From the cell containing the given text, extract its center point as (X, Y) coordinate. 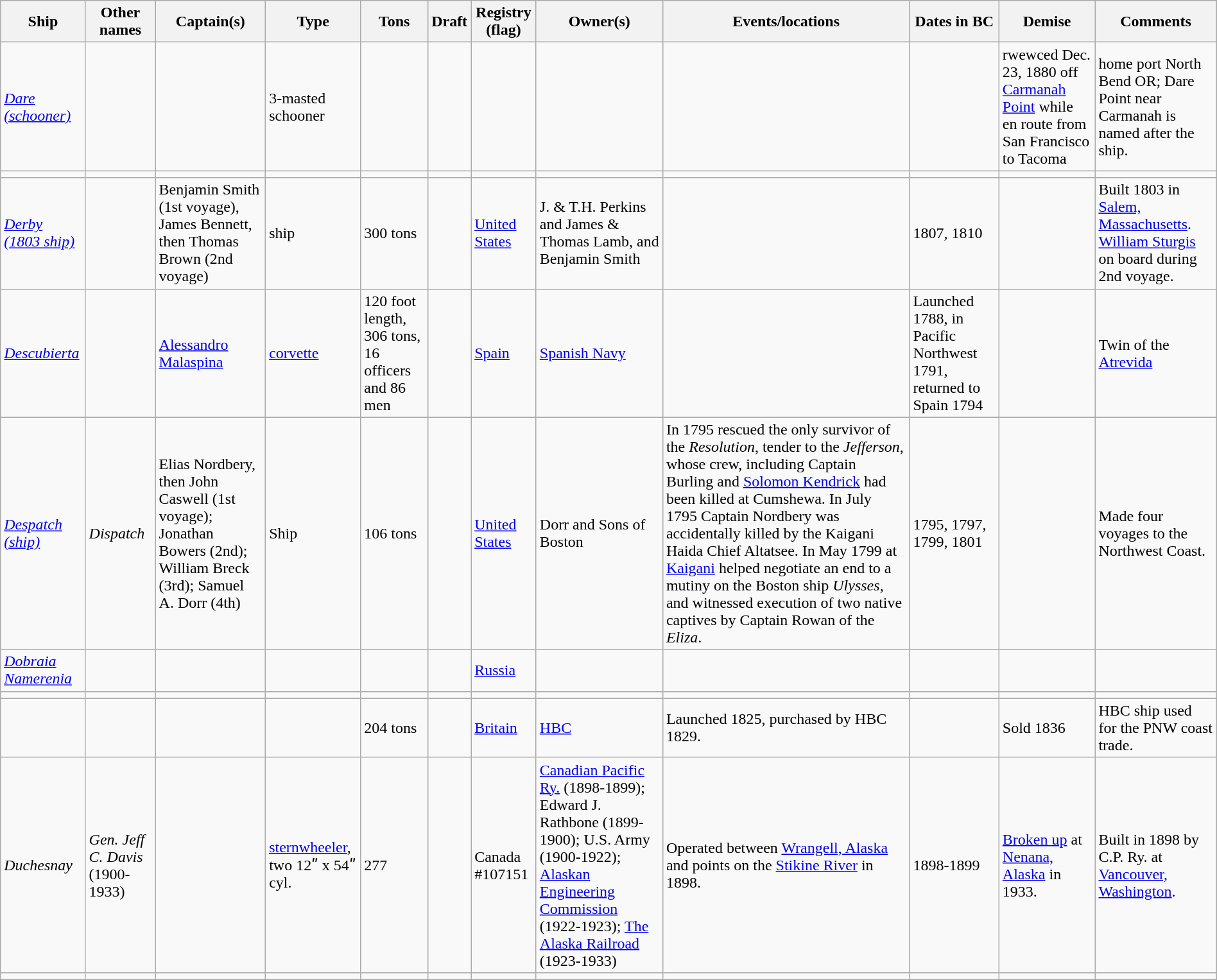
120 foot length, 306 tons, 16 officers and 86 men (394, 353)
Broken up at Nenana, Alaska in 1933. (1047, 865)
277 (394, 865)
Twin of the Atrevida (1155, 353)
Spain (504, 353)
Dobraia Namerenia (43, 670)
Gen. Jeff C. Davis (1900-1933) (121, 865)
Spanish Navy (600, 353)
corvette (313, 353)
Despatch (ship) (43, 533)
Type (313, 22)
Launched 1788, in Pacific Northwest 1791, returned to Spain 1794 (954, 353)
Benjamin Smith (1st voyage), James Bennett, then Thomas Brown (2nd voyage) (211, 234)
Duchesnay (43, 865)
Tons (394, 22)
HBC ship used for the PNW coast trade. (1155, 728)
Captain(s) (211, 22)
300 tons (394, 234)
1807, 1810 (954, 234)
Registry (flag) (504, 22)
Operated between Wrangell, Alaska and points on the Stikine River in 1898. (786, 865)
Canada #107151 (504, 865)
Events/locations (786, 22)
Dispatch (121, 533)
Demise (1047, 22)
sternwheeler, two 12ʺ x 54ʺ cyl. (313, 865)
home port North Bend OR; Dare Point near Carmanah is named after the ship. (1155, 107)
J. & T.H. Perkins and James & Thomas Lamb, and Benjamin Smith (600, 234)
Built 1803 in Salem, Massachusetts. William Sturgis on board during 2nd voyage. (1155, 234)
Elias Nordbery, then John Caswell (1st voyage); Jonathan Bowers (2nd); William Breck (3rd); Samuel A. Dorr (4th) (211, 533)
Descubierta (43, 353)
Alessandro Malaspina (211, 353)
HBC (600, 728)
1898-1899 (954, 865)
Russia (504, 670)
Comments (1155, 22)
Sold 1836 (1047, 728)
Launched 1825, purchased by HBC 1829. (786, 728)
1795, 1797, 1799, 1801 (954, 533)
rwewced Dec. 23, 1880 off Carmanah Point while en route from San Francisco to Tacoma (1047, 107)
Dare (schooner) (43, 107)
Other names (121, 22)
106 tons (394, 533)
Owner(s) (600, 22)
Dates in BC (954, 22)
204 tons (394, 728)
Dorr and Sons of Boston (600, 533)
3-masted schooner (313, 107)
Britain (504, 728)
Derby (1803 ship) (43, 234)
ship (313, 234)
Built in 1898 by C.P. Ry. at Vancouver, Washington. (1155, 865)
Made four voyages to the Northwest Coast. (1155, 533)
Draft (449, 22)
